Output the (x, y) coordinate of the center of the cell containing the given text.  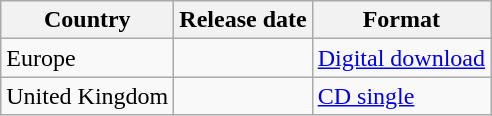
CD single (401, 96)
Release date (243, 20)
Format (401, 20)
United Kingdom (88, 96)
Europe (88, 58)
Digital download (401, 58)
Country (88, 20)
